Find where the given text appears and provide that cell's center as (X, Y) coordinate. 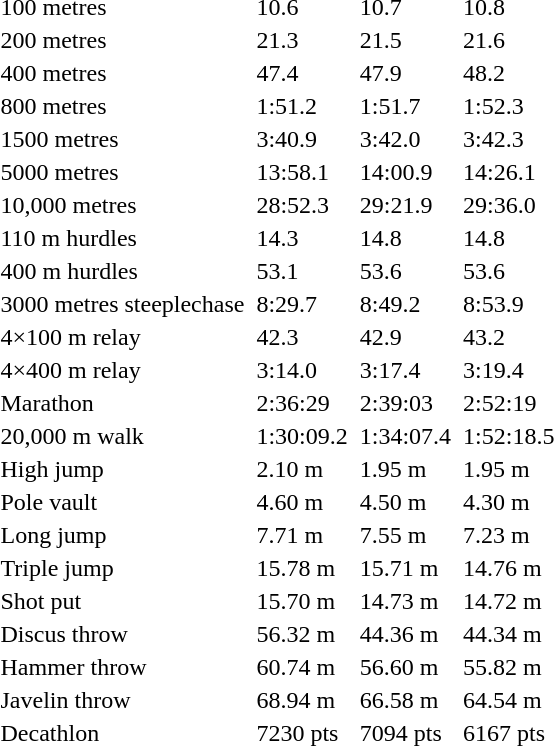
28:52.3 (302, 205)
1:30:09.2 (302, 436)
3:14.0 (302, 370)
56.60 m (405, 667)
8:29.7 (302, 304)
13:58.1 (302, 172)
47.4 (302, 73)
60.74 m (302, 667)
14.73 m (405, 601)
15.70 m (302, 601)
42.3 (302, 337)
2:39:03 (405, 403)
53.6 (405, 271)
15.71 m (405, 568)
3:17.4 (405, 370)
2:36:29 (302, 403)
21.3 (302, 40)
1:51.7 (405, 106)
66.58 m (405, 700)
8:49.2 (405, 304)
56.32 m (302, 634)
4.50 m (405, 502)
53.1 (302, 271)
4.60 m (302, 502)
1:34:07.4 (405, 436)
1:51.2 (302, 106)
3:42.0 (405, 139)
15.78 m (302, 568)
68.94 m (302, 700)
14.8 (405, 238)
14.3 (302, 238)
3:40.9 (302, 139)
7.71 m (302, 535)
42.9 (405, 337)
7.55 m (405, 535)
2.10 m (302, 469)
47.9 (405, 73)
21.5 (405, 40)
1.95 m (405, 469)
14:00.9 (405, 172)
29:21.9 (405, 205)
44.36 m (405, 634)
